Search for the cell housing the specified text and yield its [x, y] center coordinate. 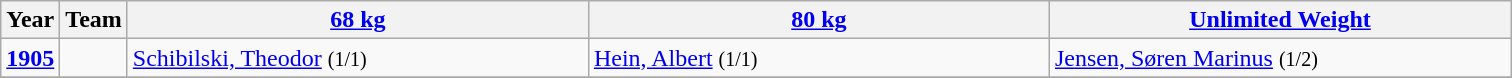
68 kg [358, 20]
Jensen, Søren Marinus (1/2) [1280, 58]
Schibilski, Theodor (1/1) [358, 58]
Team [94, 20]
Year [30, 20]
Hein, Albert (1/1) [818, 58]
1905 [30, 58]
Unlimited Weight [1280, 20]
80 kg [818, 20]
